Return the (X, Y) coordinate for the center point of the cell that contains the specified text.  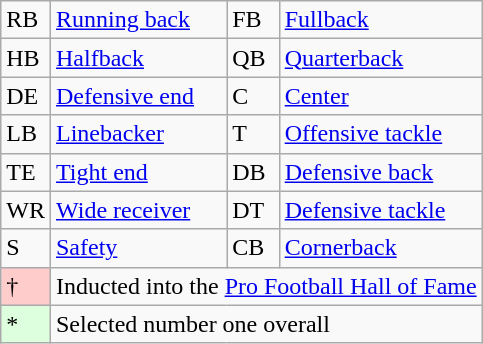
DT (253, 210)
QB (253, 58)
S (26, 248)
Defensive end (138, 96)
Selected number one overall (266, 324)
* (26, 324)
Safety (138, 248)
CB (253, 248)
T (253, 134)
WR (26, 210)
Quarterback (380, 58)
Fullback (380, 20)
Cornerback (380, 248)
FB (253, 20)
HB (26, 58)
TE (26, 172)
C (253, 96)
Defensive tackle (380, 210)
Wide receiver (138, 210)
Linebacker (138, 134)
DB (253, 172)
Inducted into the Pro Football Hall of Fame (266, 286)
Offensive tackle (380, 134)
Running back (138, 20)
Defensive back (380, 172)
LB (26, 134)
DE (26, 96)
Tight end (138, 172)
RB (26, 20)
† (26, 286)
Halfback (138, 58)
Center (380, 96)
